Detect which cell encompasses the target text, then output its (x, y) center coordinate. 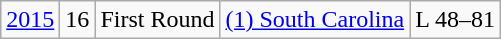
First Round (158, 20)
2015 (30, 20)
(1) South Carolina (315, 20)
16 (78, 20)
L 48–81 (456, 20)
